Output the [x, y] coordinate of the center of the cell containing the given text.  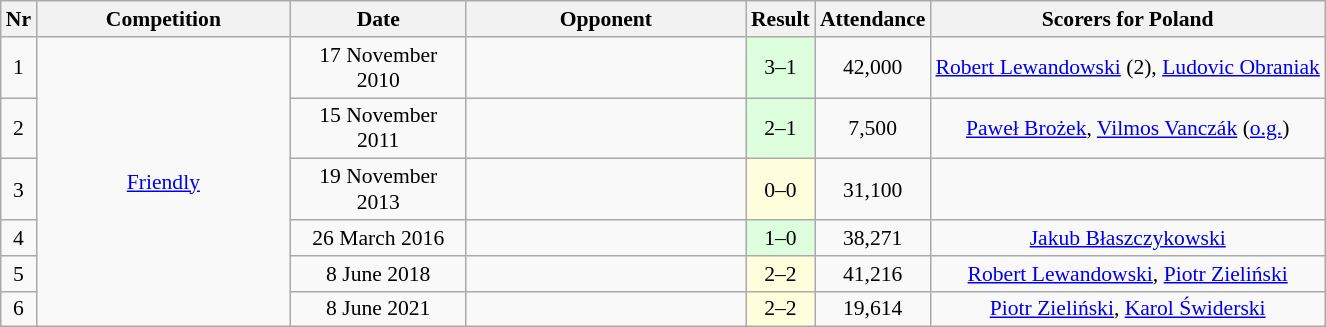
Piotr Zieliński, Karol Świderski [1127, 309]
42,000 [873, 68]
3–1 [780, 68]
Competition [164, 19]
31,100 [873, 190]
8 June 2018 [378, 274]
17 November 2010 [378, 68]
Nr [18, 19]
Friendly [164, 182]
2–1 [780, 128]
Robert Lewandowski, Piotr Zieliński [1127, 274]
1–0 [780, 238]
Paweł Brożek, Vilmos Vanczák (o.g.) [1127, 128]
Scorers for Poland [1127, 19]
Result [780, 19]
1 [18, 68]
3 [18, 190]
19 November 2013 [378, 190]
4 [18, 238]
6 [18, 309]
19,614 [873, 309]
2 [18, 128]
38,271 [873, 238]
Opponent [606, 19]
Date [378, 19]
7,500 [873, 128]
Robert Lewandowski (2), Ludovic Obraniak [1127, 68]
0–0 [780, 190]
5 [18, 274]
26 March 2016 [378, 238]
41,216 [873, 274]
8 June 2021 [378, 309]
15 November 2011 [378, 128]
Attendance [873, 19]
Jakub Błaszczykowski [1127, 238]
